For the text-containing cell, return its midpoint in [X, Y] coordinate format. 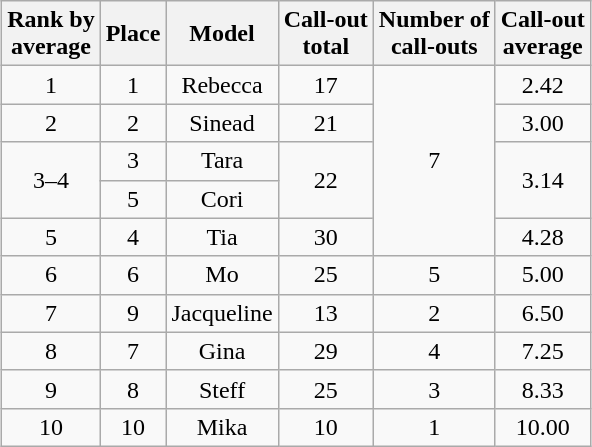
Steff [222, 389]
8.33 [542, 389]
4.28 [542, 237]
29 [326, 351]
Mo [222, 275]
Gina [222, 351]
Cori [222, 199]
6.50 [542, 313]
2.42 [542, 85]
Sinead [222, 123]
10.00 [542, 427]
21 [326, 123]
Model [222, 34]
Call-outtotal [326, 34]
13 [326, 313]
Tia [222, 237]
3–4 [51, 180]
Mika [222, 427]
Tara [222, 161]
Rebecca [222, 85]
7.25 [542, 351]
3.00 [542, 123]
Jacqueline [222, 313]
Place [133, 34]
Number ofcall-outs [434, 34]
17 [326, 85]
Rank byaverage [51, 34]
30 [326, 237]
Call-outaverage [542, 34]
5.00 [542, 275]
3.14 [542, 180]
22 [326, 180]
